From the cell containing the given text, extract its center point as [x, y] coordinate. 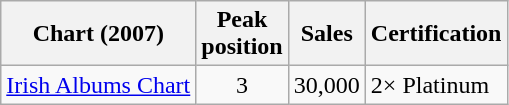
Chart (2007) [98, 34]
Sales [326, 34]
30,000 [326, 85]
3 [242, 85]
2× Platinum [436, 85]
Peakposition [242, 34]
Certification [436, 34]
Irish Albums Chart [98, 85]
